Determine the (x, y) coordinate at the center of the cell enclosing the given text.  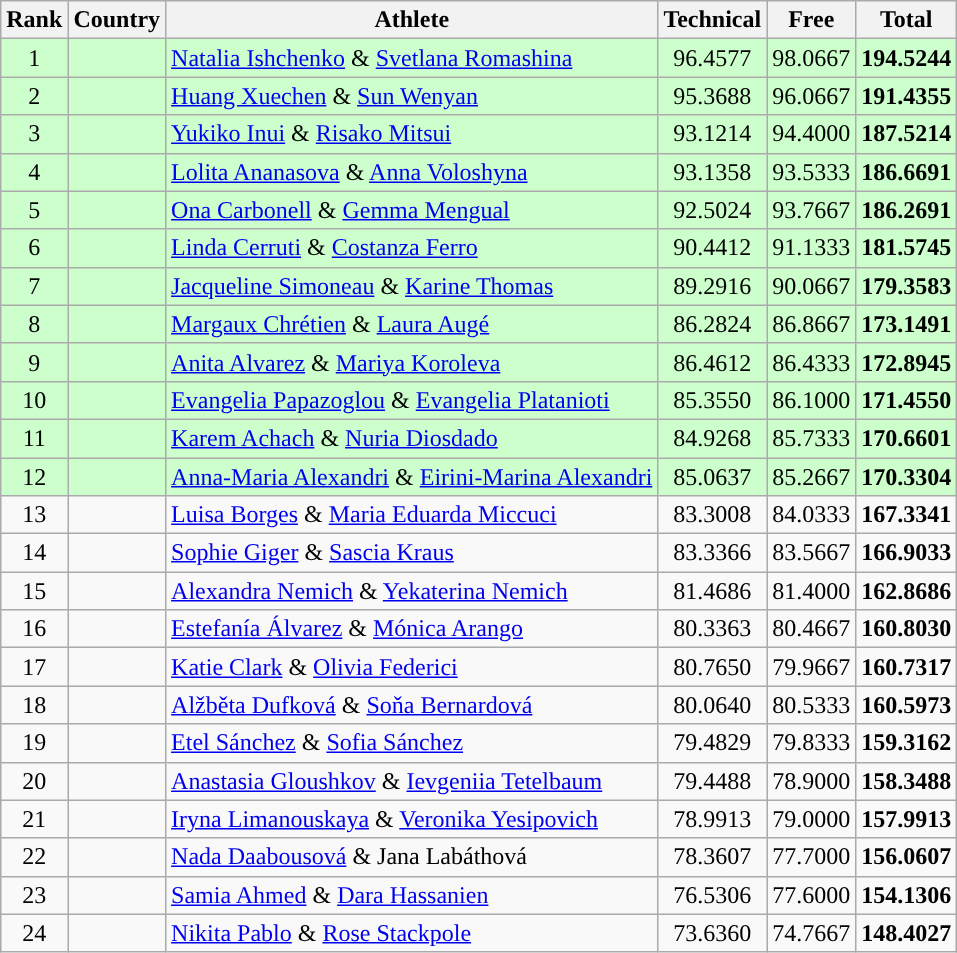
162.8686 (906, 591)
171.4550 (906, 400)
80.7650 (712, 667)
93.1358 (712, 172)
21 (34, 819)
Margaux Chrétien & Laura Augé (412, 324)
74.7667 (812, 933)
8 (34, 324)
Jacqueline Simoneau & Karine Thomas (412, 286)
83.3008 (712, 515)
Katie Clark & Olivia Federici (412, 667)
Evangelia Papazoglou & Evangelia Platanioti (412, 400)
Anna-Maria Alexandri & Eirini-Marina Alexandri (412, 477)
18 (34, 705)
181.5745 (906, 248)
90.0667 (812, 286)
191.4355 (906, 96)
83.3366 (712, 553)
4 (34, 172)
96.0667 (812, 96)
172.8945 (906, 362)
166.9033 (906, 553)
Luisa Borges & Maria Eduarda Miccuci (412, 515)
85.3550 (712, 400)
20 (34, 781)
78.9913 (712, 819)
77.6000 (812, 895)
Etel Sánchez & Sofia Sánchez (412, 743)
Alexandra Nemich & Yekaterina Nemich (412, 591)
83.5667 (812, 553)
78.9000 (812, 781)
93.7667 (812, 210)
73.6360 (712, 933)
7 (34, 286)
89.2916 (712, 286)
95.3688 (712, 96)
80.5333 (812, 705)
Sophie Giger & Sascia Kraus (412, 553)
154.1306 (906, 895)
Samia Ahmed & Dara Hassanien (412, 895)
Athlete (412, 20)
86.2824 (712, 324)
186.6691 (906, 172)
16 (34, 629)
160.5973 (906, 705)
84.9268 (712, 438)
23 (34, 895)
Lolita Ananasova & Anna Voloshyna (412, 172)
78.3607 (712, 857)
98.0667 (812, 58)
19 (34, 743)
160.8030 (906, 629)
Linda Cerruti & Costanza Ferro (412, 248)
79.4829 (712, 743)
22 (34, 857)
93.5333 (812, 172)
86.1000 (812, 400)
79.4488 (712, 781)
13 (34, 515)
Nikita Pablo & Rose Stackpole (412, 933)
Alžběta Dufková & Soňa Bernardová (412, 705)
91.1333 (812, 248)
156.0607 (906, 857)
79.0000 (812, 819)
158.3488 (906, 781)
96.4577 (712, 58)
Huang Xuechen & Sun Wenyan (412, 96)
94.4000 (812, 134)
186.2691 (906, 210)
80.3363 (712, 629)
Rank (34, 20)
Ona Carbonell & Gemma Mengual (412, 210)
81.4000 (812, 591)
17 (34, 667)
Iryna Limanouskaya & Veronika Yesipovich (412, 819)
12 (34, 477)
194.5244 (906, 58)
179.3583 (906, 286)
Karem Achach & Nuria Diosdado (412, 438)
170.6601 (906, 438)
3 (34, 134)
Total (906, 20)
Natalia Ishchenko & Svetlana Romashina (412, 58)
148.4027 (906, 933)
93.1214 (712, 134)
90.4412 (712, 248)
Anita Alvarez & Mariya Koroleva (412, 362)
173.1491 (906, 324)
24 (34, 933)
167.3341 (906, 515)
86.8667 (812, 324)
10 (34, 400)
159.3162 (906, 743)
92.5024 (712, 210)
Free (812, 20)
85.7333 (812, 438)
77.7000 (812, 857)
15 (34, 591)
85.0637 (712, 477)
79.8333 (812, 743)
160.7317 (906, 667)
Yukiko Inui & Risako Mitsui (412, 134)
170.3304 (906, 477)
2 (34, 96)
Nada Daabousová & Jana Labáthová (412, 857)
157.9913 (906, 819)
85.2667 (812, 477)
6 (34, 248)
1 (34, 58)
79.9667 (812, 667)
Technical (712, 20)
76.5306 (712, 895)
86.4612 (712, 362)
80.0640 (712, 705)
5 (34, 210)
9 (34, 362)
84.0333 (812, 515)
14 (34, 553)
80.4667 (812, 629)
Country (117, 20)
187.5214 (906, 134)
86.4333 (812, 362)
81.4686 (712, 591)
Estefanía Álvarez & Mónica Arango (412, 629)
11 (34, 438)
Anastasia Gloushkov & Ievgeniia Tetelbaum (412, 781)
